Extract the (X, Y) coordinate from the center of the cell holding the provided text.  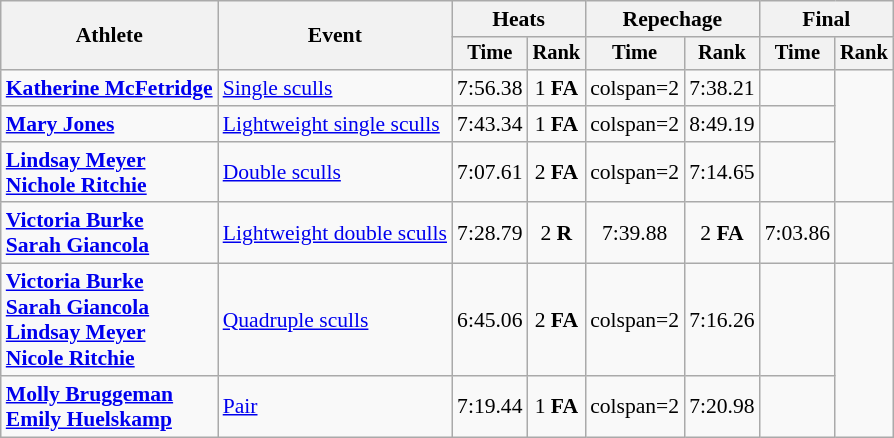
Lightweight double sculls (335, 234)
Athlete (110, 36)
7:38.21 (722, 88)
Victoria BurkeSarah GiancolaLindsay MeyerNicole Ritchie (110, 320)
Single sculls (335, 88)
7:14.65 (722, 172)
8:49.19 (722, 124)
Event (335, 36)
7:43.34 (490, 124)
6:45.06 (490, 320)
2 R (557, 234)
7:03.86 (798, 234)
Molly BruggemanEmily Huelskamp (110, 406)
Quadruple sculls (335, 320)
Final (826, 19)
Mary Jones (110, 124)
Lightweight single sculls (335, 124)
Victoria BurkeSarah Giancola (110, 234)
Lindsay MeyerNichole Ritchie (110, 172)
7:20.98 (722, 406)
Pair (335, 406)
7:16.26 (722, 320)
7:19.44 (490, 406)
Heats (518, 19)
7:56.38 (490, 88)
Katherine McFetridge (110, 88)
Repechage (672, 19)
Double sculls (335, 172)
7:39.88 (634, 234)
7:28.79 (490, 234)
7:07.61 (490, 172)
